Provide the (X, Y) coordinate of the cell's center where the given text is located.  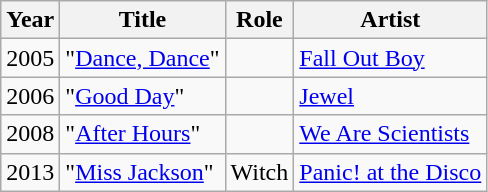
"After Hours" (142, 134)
"Dance, Dance" (142, 58)
"Good Day" (142, 96)
Jewel (390, 96)
2008 (30, 134)
Artist (390, 20)
2013 (30, 172)
Title (142, 20)
Year (30, 20)
"Miss Jackson" (142, 172)
We Are Scientists (390, 134)
Role (260, 20)
Witch (260, 172)
Fall Out Boy (390, 58)
Panic! at the Disco (390, 172)
2005 (30, 58)
2006 (30, 96)
